Output the [x, y] coordinate of the center of the cell containing the given text.  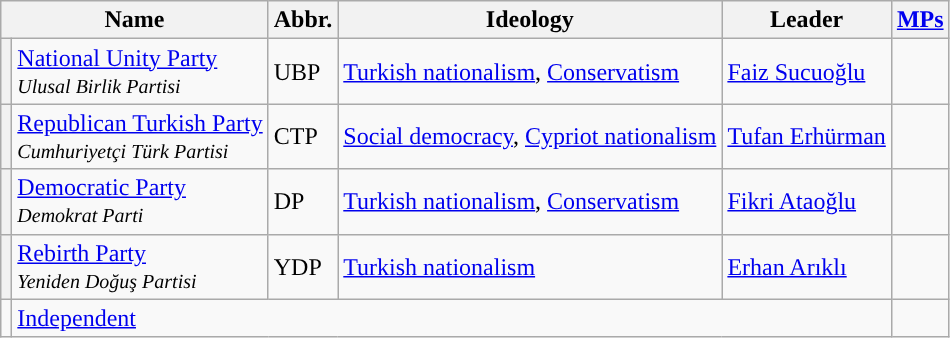
Abbr. [303, 20]
Faiz Sucuoğlu [807, 72]
Independent [452, 318]
National Unity PartyUlusal Birlik Partisi [140, 72]
CTP [303, 136]
Ideology [530, 20]
DP [303, 202]
MPs [920, 20]
YDP [303, 266]
Turkish nationalism [530, 266]
Tufan Erhürman [807, 136]
Republican Turkish PartyCumhuriyetçi Türk Partisi [140, 136]
Fikri Ataoğlu [807, 202]
Name [134, 20]
Democratic PartyDemokrat Parti [140, 202]
UBP [303, 72]
Erhan Arıklı [807, 266]
Social democracy, Cypriot nationalism [530, 136]
Rebirth PartyYeniden Doğuş Partisi [140, 266]
Leader [807, 20]
